Output the [X, Y] coordinate of the center of the cell containing the given text.  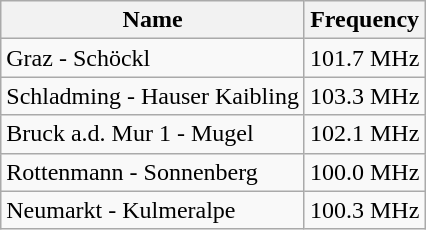
100.3 MHz [364, 210]
Schladming - Hauser Kaibling [153, 96]
Frequency [364, 20]
103.3 MHz [364, 96]
Graz - Schöckl [153, 58]
Neumarkt - Kulmeralpe [153, 210]
Rottenmann - Sonnenberg [153, 172]
Bruck a.d. Mur 1 - Mugel [153, 134]
102.1 MHz [364, 134]
100.0 MHz [364, 172]
Name [153, 20]
101.7 MHz [364, 58]
